From the cell containing the given text, extract its center point as [X, Y] coordinate. 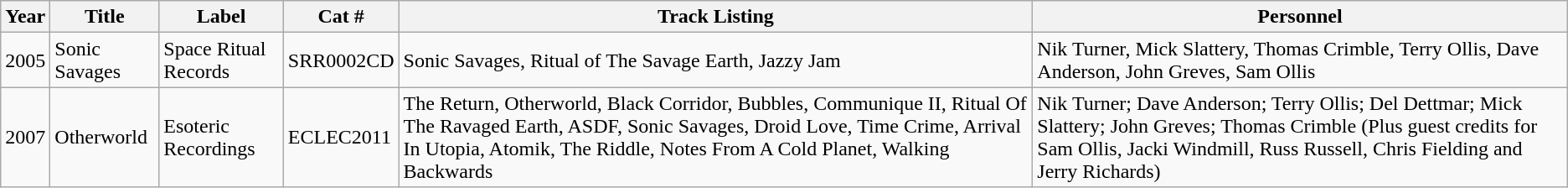
Track Listing [715, 17]
2007 [25, 138]
ECLEC2011 [341, 138]
Year [25, 17]
Sonic Savages, Ritual of The Savage Earth, Jazzy Jam [715, 60]
2005 [25, 60]
Esoteric Recordings [221, 138]
SRR0002CD [341, 60]
Personnel [1300, 17]
Label [221, 17]
Otherworld [105, 138]
Nik Turner, Mick Slattery, Thomas Crimble, Terry Ollis, Dave Anderson, John Greves, Sam Ollis [1300, 60]
Sonic Savages [105, 60]
Cat # [341, 17]
Title [105, 17]
Space Ritual Records [221, 60]
